Locate the cell with the specified text and output its [x, y] center coordinate. 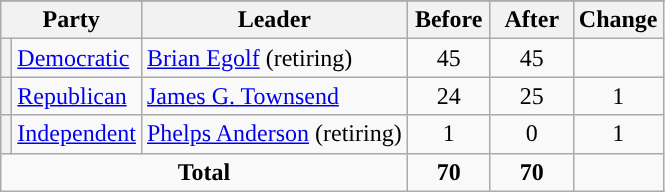
Brian Egolf (retiring) [274, 58]
Before [448, 20]
Leader [274, 20]
Independent [77, 134]
After [532, 20]
24 [448, 96]
Phelps Anderson (retiring) [274, 134]
0 [532, 134]
Total [204, 172]
Republican [77, 96]
Democratic [77, 58]
25 [532, 96]
James G. Townsend [274, 96]
Change [618, 20]
Party [72, 20]
